Detect which cell encompasses the target text, then output its [X, Y] center coordinate. 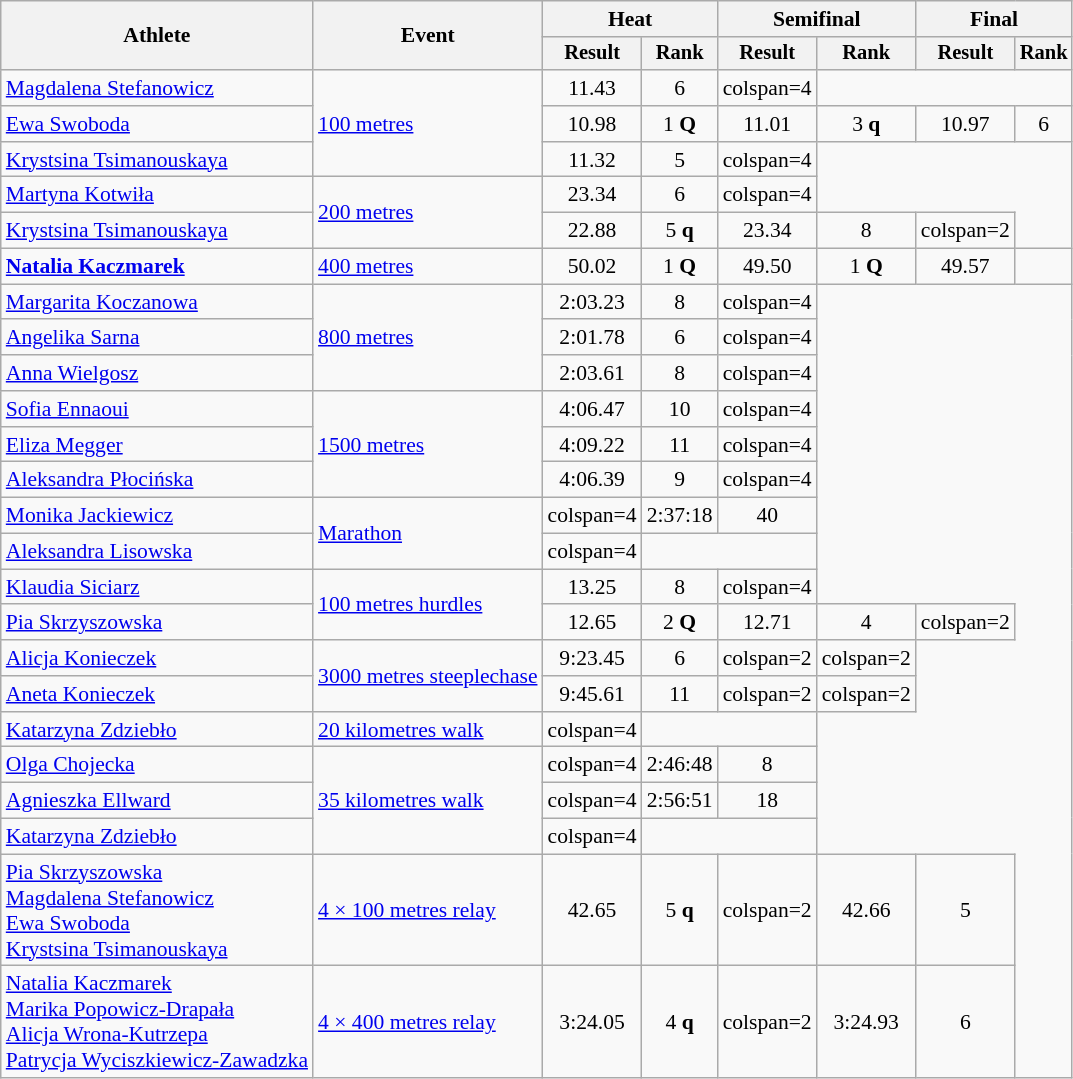
4 [866, 623]
2:01.78 [592, 338]
Natalia Kaczmarek [157, 267]
Magdalena Stefanowicz [157, 88]
11.32 [592, 160]
35 kilometres walk [428, 800]
4:06.47 [592, 409]
400 metres [428, 267]
12.65 [592, 623]
3000 metres steeplechase [428, 676]
200 metres [428, 212]
4 × 400 metres relay [428, 1022]
4:06.39 [592, 480]
2:56:51 [680, 801]
Klaudia Siciarz [157, 587]
4 × 100 metres relay [428, 910]
20 kilometres walk [428, 730]
50.02 [592, 267]
11.43 [592, 88]
49.57 [966, 267]
10 [680, 409]
Pia Skrzyszowska Magdalena StefanowiczEwa SwobodaKrystsina Tsimanouskaya [157, 910]
800 metres [428, 338]
1500 metres [428, 444]
Martyna Kotwiła [157, 195]
Event [428, 36]
Angelika Sarna [157, 338]
18 [768, 801]
9:45.61 [592, 694]
2:46:48 [680, 765]
Alicja Konieczek [157, 658]
2:03.23 [592, 302]
11.01 [768, 124]
Final [994, 19]
9:23.45 [592, 658]
Monika Jackiewicz [157, 516]
2 Q [680, 623]
Natalia KaczmarekMarika Popowicz-DrapałaAlicja Wrona-KutrzepaPatrycja Wyciszkiewicz-Zawadzka [157, 1022]
Marathon [428, 534]
49.50 [768, 267]
2:03.61 [592, 373]
40 [768, 516]
Semifinal [817, 19]
Aneta Konieczek [157, 694]
42.66 [866, 910]
Olga Chojecka [157, 765]
13.25 [592, 587]
100 metres [428, 124]
3:24.05 [592, 1022]
3:24.93 [866, 1022]
4:09.22 [592, 445]
10.97 [966, 124]
10.98 [592, 124]
4 q [680, 1022]
Sofia Ennaoui [157, 409]
42.65 [592, 910]
Eliza Megger [157, 445]
3 q [866, 124]
Anna Wielgosz [157, 373]
22.88 [592, 231]
Athlete [157, 36]
Aleksandra Płocińska [157, 480]
9 [680, 480]
Ewa Swoboda [157, 124]
Agnieszka Ellward [157, 801]
Margarita Koczanowa [157, 302]
Heat [630, 19]
Pia Skrzyszowska [157, 623]
12.71 [768, 623]
100 metres hurdles [428, 604]
Aleksandra Lisowska [157, 552]
2:37:18 [680, 516]
